Return the (x, y) coordinate for the center point of the cell that contains the specified text.  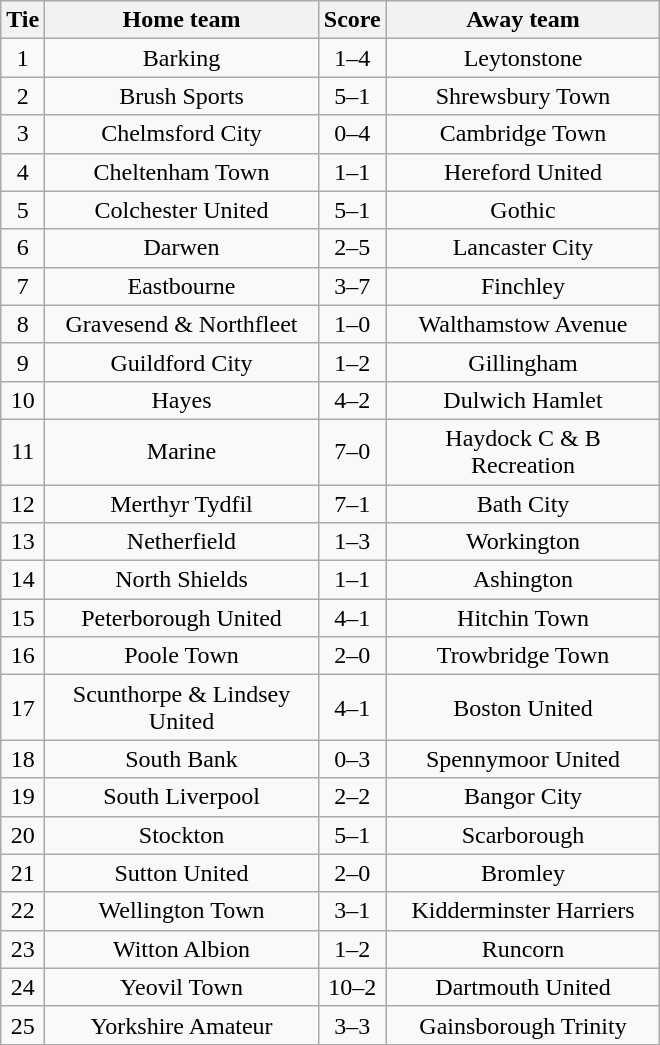
7 (23, 286)
Leytonstone (523, 58)
11 (23, 452)
18 (23, 759)
3 (23, 134)
Shrewsbury Town (523, 96)
Gravesend & Northfleet (182, 324)
Darwen (182, 248)
Hereford United (523, 172)
Witton Albion (182, 949)
10 (23, 400)
Yeovil Town (182, 987)
3–1 (352, 911)
0–4 (352, 134)
1–3 (352, 542)
Eastbourne (182, 286)
Scarborough (523, 835)
9 (23, 362)
16 (23, 656)
Lancaster City (523, 248)
2 (23, 96)
1 (23, 58)
Home team (182, 20)
Guildford City (182, 362)
Trowbridge Town (523, 656)
Finchley (523, 286)
13 (23, 542)
Merthyr Tydfil (182, 503)
14 (23, 580)
3–3 (352, 1025)
15 (23, 618)
Spennymoor United (523, 759)
South Bank (182, 759)
Walthamstow Avenue (523, 324)
Poole Town (182, 656)
Boston United (523, 708)
1–0 (352, 324)
0–3 (352, 759)
21 (23, 873)
Cambridge Town (523, 134)
Peterborough United (182, 618)
20 (23, 835)
7–0 (352, 452)
Bangor City (523, 797)
6 (23, 248)
Tie (23, 20)
Netherfield (182, 542)
Score (352, 20)
3–7 (352, 286)
23 (23, 949)
Wellington Town (182, 911)
Dulwich Hamlet (523, 400)
19 (23, 797)
North Shields (182, 580)
Cheltenham Town (182, 172)
Gillingham (523, 362)
10–2 (352, 987)
Chelmsford City (182, 134)
Hitchin Town (523, 618)
5 (23, 210)
24 (23, 987)
Barking (182, 58)
Workington (523, 542)
7–1 (352, 503)
Brush Sports (182, 96)
Marine (182, 452)
2–5 (352, 248)
Away team (523, 20)
Yorkshire Amateur (182, 1025)
12 (23, 503)
Haydock C & B Recreation (523, 452)
Dartmouth United (523, 987)
Sutton United (182, 873)
Ashington (523, 580)
Bath City (523, 503)
25 (23, 1025)
Hayes (182, 400)
Kidderminster Harriers (523, 911)
1–4 (352, 58)
2–2 (352, 797)
17 (23, 708)
Stockton (182, 835)
Scunthorpe & Lindsey United (182, 708)
4 (23, 172)
Runcorn (523, 949)
Bromley (523, 873)
22 (23, 911)
Gainsborough Trinity (523, 1025)
South Liverpool (182, 797)
4–2 (352, 400)
Colchester United (182, 210)
Gothic (523, 210)
8 (23, 324)
